Capture the cell that displays the provided text and extract its (X, Y) central coordinate. 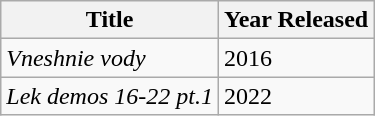
Lek demos 16-22 pt.1 (110, 96)
2016 (296, 58)
Vneshnie vody (110, 58)
Year Released (296, 20)
2022 (296, 96)
Title (110, 20)
